Output the (x, y) coordinate of the center of the cell containing the given text.  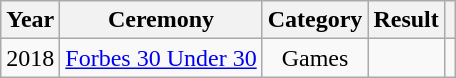
Year (30, 20)
Category (315, 20)
2018 (30, 58)
Forbes 30 Under 30 (161, 58)
Games (315, 58)
Result (406, 20)
Ceremony (161, 20)
